Scan for the cell matching the given text and deliver its [x, y] coordinate at center. 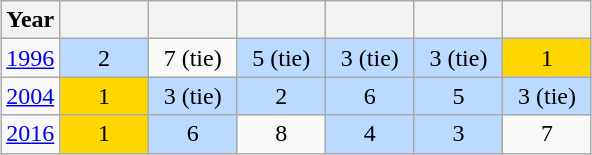
2016 [30, 134]
8 [282, 134]
5 (tie) [282, 58]
Year [30, 20]
7 [548, 134]
1996 [30, 58]
4 [370, 134]
2004 [30, 96]
7 (tie) [192, 58]
3 [458, 134]
5 [458, 96]
